Return [X, Y] of the center of cell containing provided text 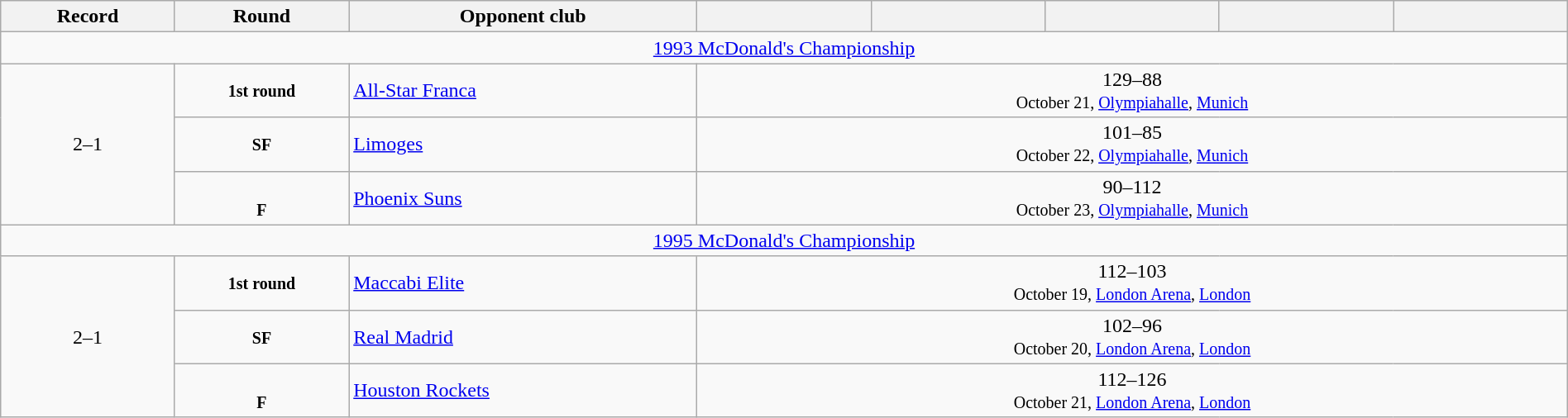
1995 McDonald's Championship [784, 240]
All-Star Franca [523, 91]
Houston Rockets [523, 390]
Maccabi Elite [523, 283]
Limoges [523, 144]
129–88October 21, Olympiahalle, Munich [1133, 91]
1993 McDonald's Championship [784, 48]
102–96October 20, London Arena, London [1133, 337]
112–103October 19, London Arena, London [1133, 283]
112–126October 21, London Arena, London [1133, 390]
Record [88, 17]
Real Madrid [523, 337]
Round [261, 17]
101–85October 22, Olympiahalle, Munich [1133, 144]
90–112October 23, Olympiahalle, Munich [1133, 198]
Phoenix Suns [523, 198]
Opponent club [523, 17]
